Extract the [x, y] coordinate from the center of the cell holding the provided text.  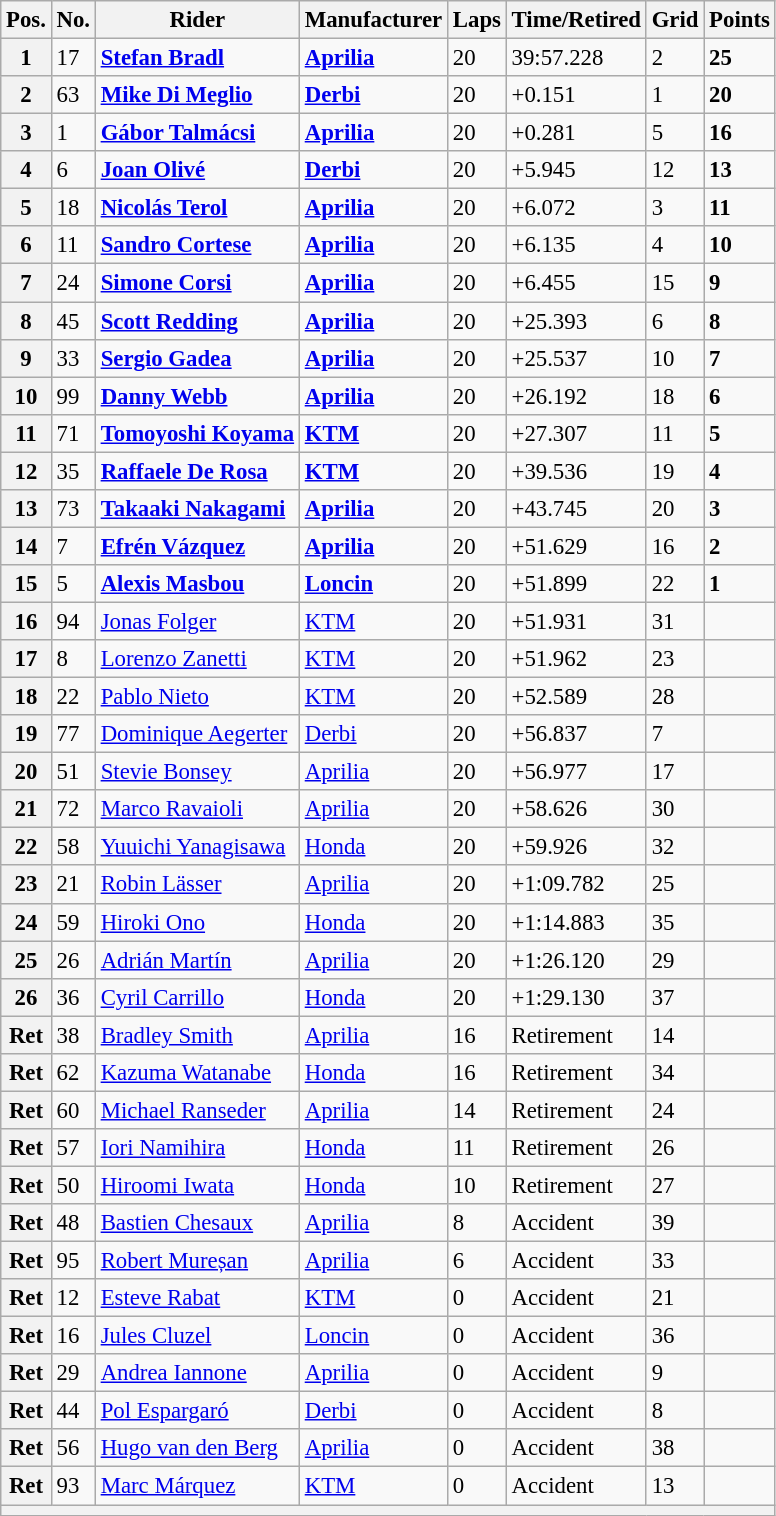
+56.977 [576, 772]
57 [73, 1148]
+25.537 [576, 358]
Raffaele De Rosa [197, 471]
Robert Mureșan [197, 1261]
32 [674, 847]
37 [674, 997]
Points [740, 20]
Takaaki Nakagami [197, 509]
+26.192 [576, 396]
Simone Corsi [197, 283]
+39.536 [576, 471]
Stevie Bonsey [197, 772]
Adrián Martín [197, 960]
39:57.228 [576, 58]
Manufacturer [373, 20]
Jonas Folger [197, 621]
+51.629 [576, 546]
Nicolás Terol [197, 208]
50 [73, 1185]
Hugo van den Berg [197, 1449]
93 [73, 1486]
Iori Namihira [197, 1148]
59 [73, 922]
62 [73, 1073]
+6.072 [576, 208]
34 [674, 1073]
44 [73, 1411]
+6.135 [576, 245]
+5.945 [576, 170]
Dominique Aegerter [197, 734]
Grid [674, 20]
Bastien Chesaux [197, 1223]
Sandro Cortese [197, 245]
Cyril Carrillo [197, 997]
Pablo Nieto [197, 697]
56 [73, 1449]
Time/Retired [576, 20]
Laps [478, 20]
Tomoyoshi Koyama [197, 433]
Michael Ranseder [197, 1110]
Sergio Gadea [197, 358]
Danny Webb [197, 396]
+1:14.883 [576, 922]
28 [674, 697]
45 [73, 321]
Yuuichi Yanagisawa [197, 847]
Hiroki Ono [197, 922]
30 [674, 809]
Esteve Rabat [197, 1298]
+1:26.120 [576, 960]
Rider [197, 20]
+51.899 [576, 584]
31 [674, 621]
60 [73, 1110]
No. [73, 20]
77 [73, 734]
94 [73, 621]
+1:29.130 [576, 997]
27 [674, 1185]
+52.589 [576, 697]
+6.455 [576, 283]
+25.393 [576, 321]
71 [73, 433]
Scott Redding [197, 321]
+43.745 [576, 509]
+27.307 [576, 433]
+56.837 [576, 734]
Marco Ravaioli [197, 809]
63 [73, 95]
Lorenzo Zanetti [197, 659]
+1:09.782 [576, 885]
72 [73, 809]
73 [73, 509]
58 [73, 847]
Pos. [26, 20]
Bradley Smith [197, 1035]
48 [73, 1223]
Joan Olivé [197, 170]
Jules Cluzel [197, 1336]
Andrea Iannone [197, 1373]
Stefan Bradl [197, 58]
Mike Di Meglio [197, 95]
+0.151 [576, 95]
Efrén Vázquez [197, 546]
+58.626 [576, 809]
Pol Espargaró [197, 1411]
39 [674, 1223]
+51.931 [576, 621]
Alexis Masbou [197, 584]
+59.926 [576, 847]
+51.962 [576, 659]
51 [73, 772]
99 [73, 396]
Robin Lässer [197, 885]
Kazuma Watanabe [197, 1073]
+0.281 [576, 133]
Hiroomi Iwata [197, 1185]
95 [73, 1261]
Gábor Talmácsi [197, 133]
Marc Márquez [197, 1486]
